Return (X, Y) of the center of cell containing provided text 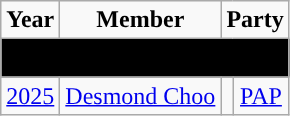
2025 (30, 96)
Year (30, 20)
Member (140, 20)
PAP (262, 96)
Party (255, 20)
Formation (145, 58)
Desmond Choo (140, 96)
